Detect which cell encompasses the target text, then output its [x, y] center coordinate. 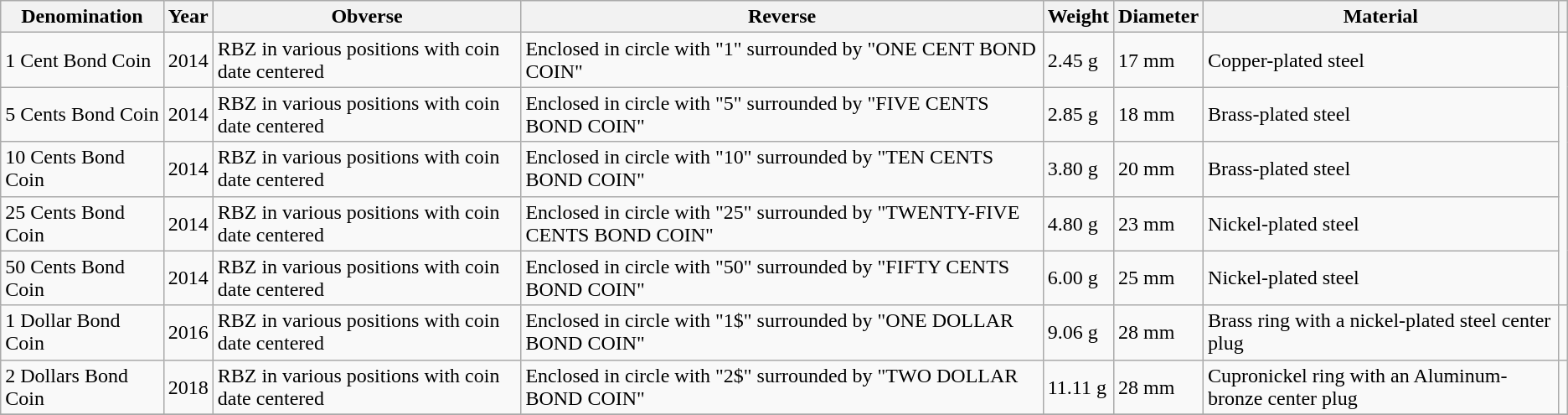
17 mm [1159, 60]
Cupronickel ring with an Aluminum-bronze center plug [1381, 387]
Weight [1078, 17]
2 Dollars Bond Coin [82, 387]
Diameter [1159, 17]
Reverse [782, 17]
Enclosed in circle with "50" surrounded by "FIFTY CENTS BOND COIN" [782, 278]
11.11 g [1078, 387]
Enclosed in circle with "5" surrounded by "FIVE CENTS BOND COIN" [782, 114]
Enclosed in circle with "1$" surrounded by "ONE DOLLAR BOND COIN" [782, 332]
50 Cents Bond Coin [82, 278]
2018 [188, 387]
Brass ring with a nickel-plated steel center plug [1381, 332]
4.80 g [1078, 223]
1 Cent Bond Coin [82, 60]
Enclosed in circle with "2$" surrounded by "TWO DOLLAR BOND COIN" [782, 387]
2.85 g [1078, 114]
Material [1381, 17]
20 mm [1159, 169]
9.06 g [1078, 332]
Copper-plated steel [1381, 60]
Obverse [367, 17]
1 Dollar Bond Coin [82, 332]
Enclosed in circle with "10" surrounded by "TEN CENTS BOND COIN" [782, 169]
25 mm [1159, 278]
Enclosed in circle with "1" surrounded by "ONE CENT BOND COIN" [782, 60]
Year [188, 17]
6.00 g [1078, 278]
Enclosed in circle with "25" surrounded by "TWENTY-FIVE CENTS BOND COIN" [782, 223]
5 Cents Bond Coin [82, 114]
Denomination [82, 17]
25 Cents Bond Coin [82, 223]
2016 [188, 332]
18 mm [1159, 114]
3.80 g [1078, 169]
23 mm [1159, 223]
10 Cents Bond Coin [82, 169]
2.45 g [1078, 60]
